Provide the [X, Y] coordinate of the cell's center where the given text is located.  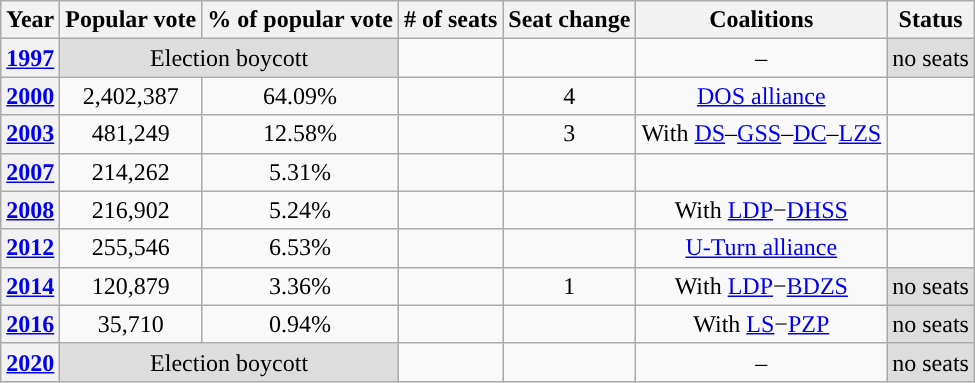
With DS–GSS–DC–LZS [762, 134]
12.58% [300, 134]
3.36% [300, 286]
214,262 [131, 172]
U-Turn alliance [762, 248]
2020 [30, 362]
Status [931, 20]
With LS−PZP [762, 324]
2016 [30, 324]
481,249 [131, 134]
1 [570, 286]
% of popular vote [300, 20]
6.53% [300, 248]
120,879 [131, 286]
1997 [30, 58]
0.94% [300, 324]
5.31% [300, 172]
With LDP−BDZS [762, 286]
2,402,387 [131, 96]
Year [30, 20]
2008 [30, 210]
3 [570, 134]
2003 [30, 134]
35,710 [131, 324]
Popular vote [131, 20]
255,546 [131, 248]
DOS alliance [762, 96]
2014 [30, 286]
With LDP−DHSS [762, 210]
5.24% [300, 210]
Seat change [570, 20]
# of seats [450, 20]
4 [570, 96]
64.09% [300, 96]
Coalitions [762, 20]
2012 [30, 248]
2000 [30, 96]
216,902 [131, 210]
2007 [30, 172]
